Output the (X, Y) coordinate of the center of the cell containing the given text.  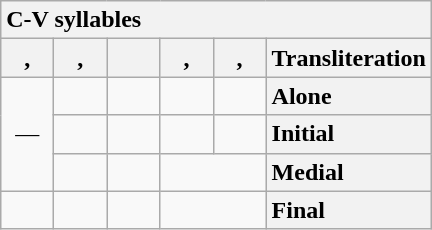
Alone (348, 96)
— (28, 134)
Transliteration (348, 58)
Final (348, 210)
Initial (348, 134)
Medial (348, 172)
C-V syllables (216, 20)
